Locate the cell with the specified text and output its (X, Y) center coordinate. 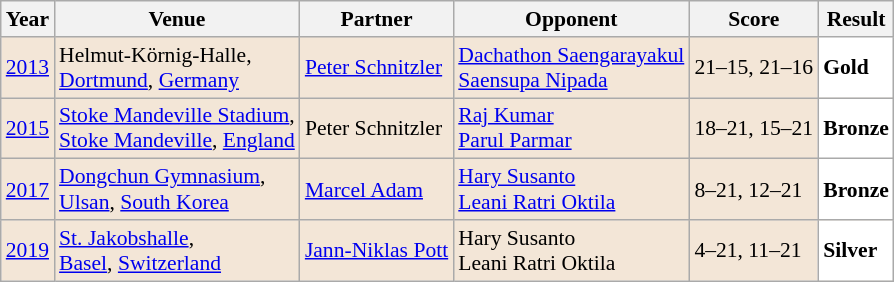
21–15, 21–16 (754, 68)
4–21, 11–21 (754, 250)
Marcel Adam (376, 190)
2013 (28, 68)
Dachathon Saengarayakul Saensupa Nipada (571, 68)
2017 (28, 190)
Stoke Mandeville Stadium,Stoke Mandeville, England (177, 128)
Opponent (571, 19)
Score (754, 19)
Gold (856, 68)
Helmut-Körnig-Halle,Dortmund, Germany (177, 68)
Jann-Niklas Pott (376, 250)
8–21, 12–21 (754, 190)
Venue (177, 19)
2019 (28, 250)
Year (28, 19)
Silver (856, 250)
Raj Kumar Parul Parmar (571, 128)
Dongchun Gymnasium,Ulsan, South Korea (177, 190)
18–21, 15–21 (754, 128)
Partner (376, 19)
Result (856, 19)
2015 (28, 128)
St. Jakobshalle,Basel, Switzerland (177, 250)
